Pinpoint the cell where the given text exists, returning its [X, Y] midpoint coordinate. 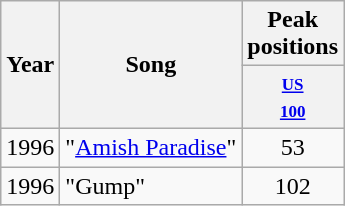
53 [293, 147]
Peak positions [293, 34]
Song [151, 65]
102 [293, 186]
US100 [293, 98]
Year [30, 65]
"Amish Paradise" [151, 147]
"Gump" [151, 186]
